From the cell containing the given text, extract its center point as (X, Y) coordinate. 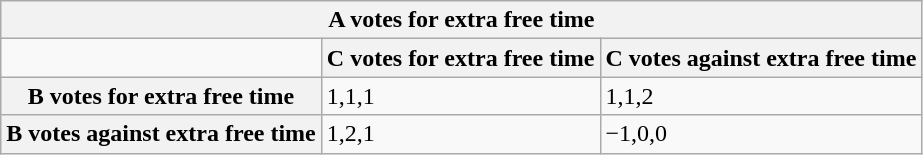
1,1,1 (460, 96)
1,1,2 (761, 96)
A votes for extra free time (462, 20)
−1,0,0 (761, 134)
C votes for extra free time (460, 58)
C votes against extra free time (761, 58)
B votes for extra free time (162, 96)
B votes against extra free time (162, 134)
1,2,1 (460, 134)
